For the text-containing cell, return its midpoint in [x, y] coordinate format. 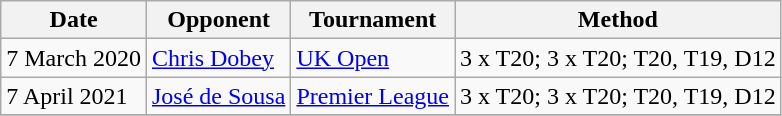
Date [74, 20]
7 March 2020 [74, 58]
Method [618, 20]
UK Open [373, 58]
Premier League [373, 96]
Chris Dobey [218, 58]
7 April 2021 [74, 96]
Tournament [373, 20]
José de Sousa [218, 96]
Opponent [218, 20]
